Search for the cell housing the specified text and yield its [X, Y] center coordinate. 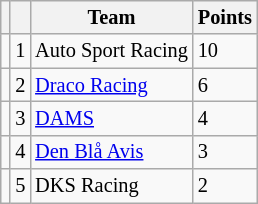
Draco Racing [112, 85]
Auto Sport Racing [112, 51]
DKS Racing [112, 186]
1 [20, 51]
Team [112, 17]
DAMS [112, 118]
10 [225, 51]
Points [225, 17]
5 [20, 186]
6 [225, 85]
Den Blå Avis [112, 152]
